Output the [x, y] coordinate of the center of the cell containing the given text.  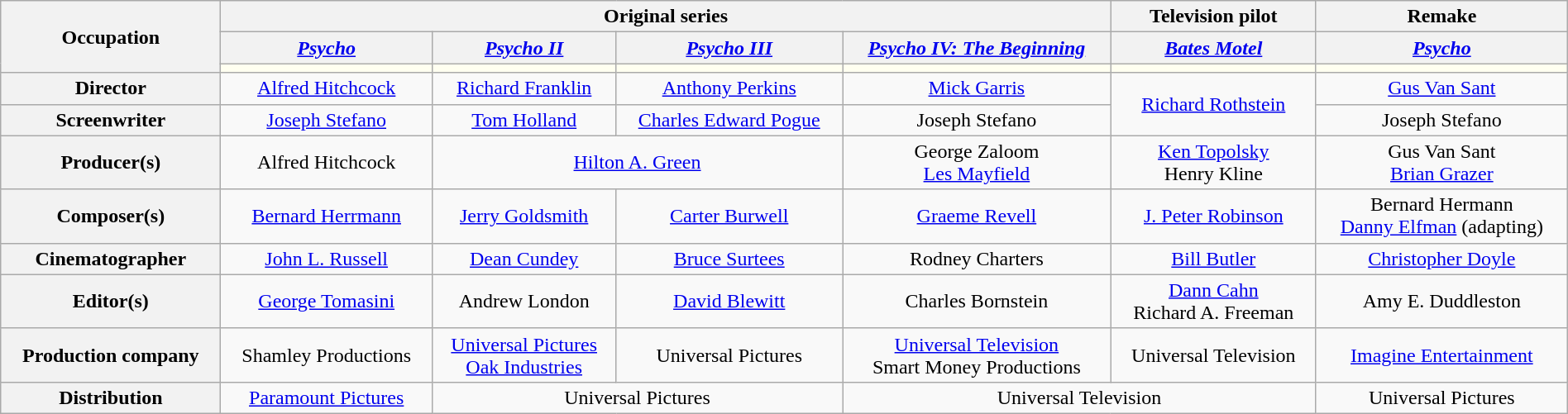
Dean Cundey [523, 259]
Bernard Herrmann [327, 217]
Charles Edward Pogue [729, 120]
Charles Bornstein [978, 301]
Andrew London [523, 301]
Director [111, 88]
Richard Rothstein [1213, 104]
Occupation [111, 36]
Gus Van Sant [1441, 88]
Richard Franklin [523, 88]
J. Peter Robinson [1213, 217]
Jerry Goldsmith [523, 217]
Bruce Surtees [729, 259]
Editor(s) [111, 301]
Imagine Entertainment [1441, 355]
Psycho II [523, 48]
Bernard HermannDanny Elfman (adapting) [1441, 217]
Mick Garris [978, 88]
Psycho IV: The Beginning [978, 48]
Distribution [111, 397]
Composer(s) [111, 217]
Rodney Charters [978, 259]
George Tomasini [327, 301]
Television pilot [1213, 17]
Anthony Perkins [729, 88]
Remake [1441, 17]
Dann CahnRichard A. Freeman [1213, 301]
Original series [666, 17]
Psycho III [729, 48]
Tom Holland [523, 120]
Gus Van SantBrian Grazer [1441, 162]
Production company [111, 355]
Cinematographer [111, 259]
Amy E. Duddleston [1441, 301]
Hilton A. Green [637, 162]
Bill Butler [1213, 259]
Screenwriter [111, 120]
Paramount Pictures [327, 397]
Carter Burwell [729, 217]
Universal TelevisionSmart Money Productions [978, 355]
Universal PicturesOak Industries [523, 355]
George ZaloomLes Mayfield [978, 162]
Ken TopolskyHenry Kline [1213, 162]
Producer(s) [111, 162]
Christopher Doyle [1441, 259]
David Blewitt [729, 301]
John L. Russell [327, 259]
Shamley Productions [327, 355]
Graeme Revell [978, 217]
Bates Motel [1213, 48]
